Extract the [x, y] coordinate from the center of the cell holding the provided text.  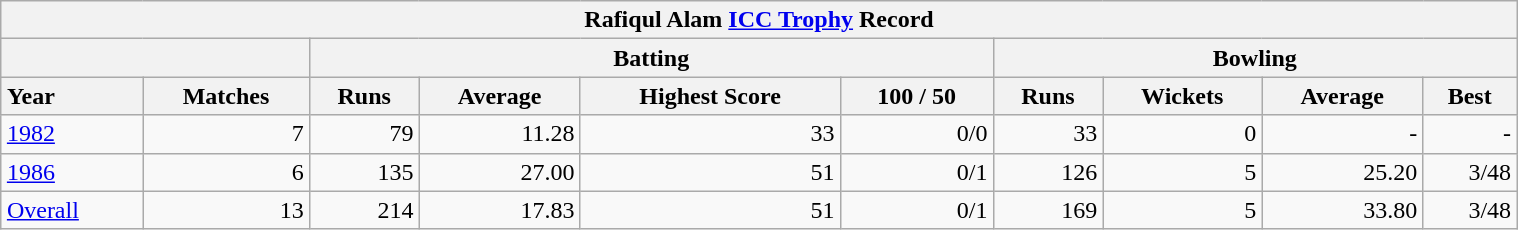
Batting [651, 58]
6 [226, 172]
Best [1470, 96]
0 [1182, 134]
7 [226, 134]
Overall [72, 210]
17.83 [500, 210]
126 [1048, 172]
27.00 [500, 172]
214 [364, 210]
Wickets [1182, 96]
13 [226, 210]
Year [72, 96]
169 [1048, 210]
1982 [72, 134]
0/0 [916, 134]
79 [364, 134]
Rafiqul Alam ICC Trophy Record [758, 20]
135 [364, 172]
100 / 50 [916, 96]
Highest Score [710, 96]
1986 [72, 172]
Bowling [1255, 58]
25.20 [1342, 172]
Matches [226, 96]
11.28 [500, 134]
33.80 [1342, 210]
